Provide the [X, Y] coordinate of the cell's center where the given text is located.  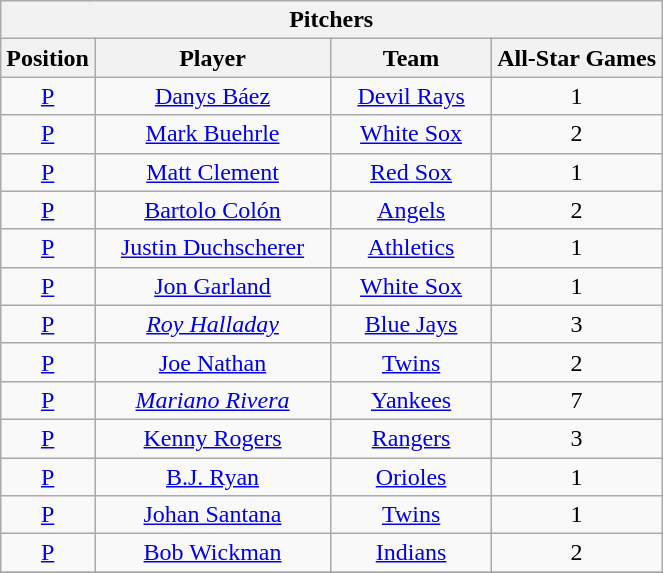
Team [412, 58]
Joe Nathan [212, 362]
Bartolo Colón [212, 210]
Johan Santana [212, 515]
All-Star Games [577, 58]
Devil Rays [412, 96]
Blue Jays [412, 324]
Bob Wickman [212, 553]
Angels [412, 210]
Mariano Rivera [212, 400]
Kenny Rogers [212, 438]
Mark Buehrle [212, 134]
Orioles [412, 477]
Justin Duchscherer [212, 248]
Red Sox [412, 172]
Pitchers [332, 20]
Indians [412, 553]
B.J. Ryan [212, 477]
Player [212, 58]
Rangers [412, 438]
Jon Garland [212, 286]
Athletics [412, 248]
Yankees [412, 400]
Position [48, 58]
Matt Clement [212, 172]
Roy Halladay [212, 324]
Danys Báez [212, 96]
7 [577, 400]
